Return (x, y) of the center of cell containing provided text 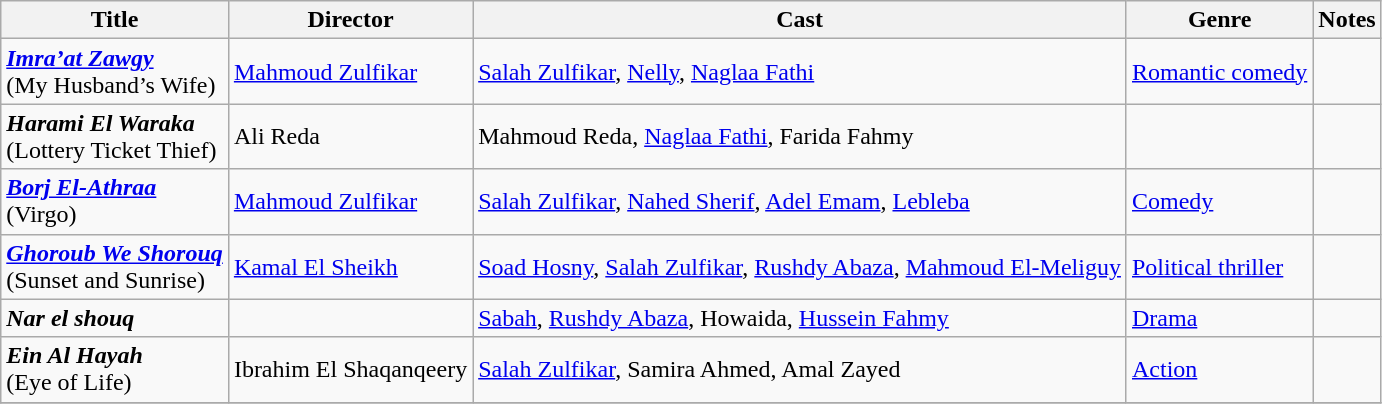
Mahmoud Reda, Naglaa Fathi, Farida Fahmy (800, 136)
Political thriller (1219, 266)
Ali Reda (350, 136)
Comedy (1219, 202)
Title (115, 20)
Kamal El Sheikh (350, 266)
Nar el shouq (115, 318)
Genre (1219, 20)
Ein Al Hayah(Eye of Life) (115, 370)
Harami El Waraka(Lottery Ticket Thief) (115, 136)
Cast (800, 20)
Sabah, Rushdy Abaza, Howaida, Hussein Fahmy (800, 318)
Romantic comedy (1219, 72)
Drama (1219, 318)
Salah Zulfikar, Nelly, Naglaa Fathi (800, 72)
Imra’at Zawgy(My Husband’s Wife) (115, 72)
Soad Hosny, Salah Zulfikar, Rushdy Abaza, Mahmoud El-Meliguy (800, 266)
Salah Zulfikar, Samira Ahmed, Amal Zayed (800, 370)
Salah Zulfikar, Nahed Sherif, Adel Emam, Lebleba (800, 202)
Director (350, 20)
Ibrahim El Shaqanqeery (350, 370)
Action (1219, 370)
Ghoroub We Shorouq(Sunset and Sunrise) (115, 266)
Notes (1347, 20)
Borj El-Athraa(Virgo) (115, 202)
